Pinpoint the cell where the given text exists, returning its [X, Y] midpoint coordinate. 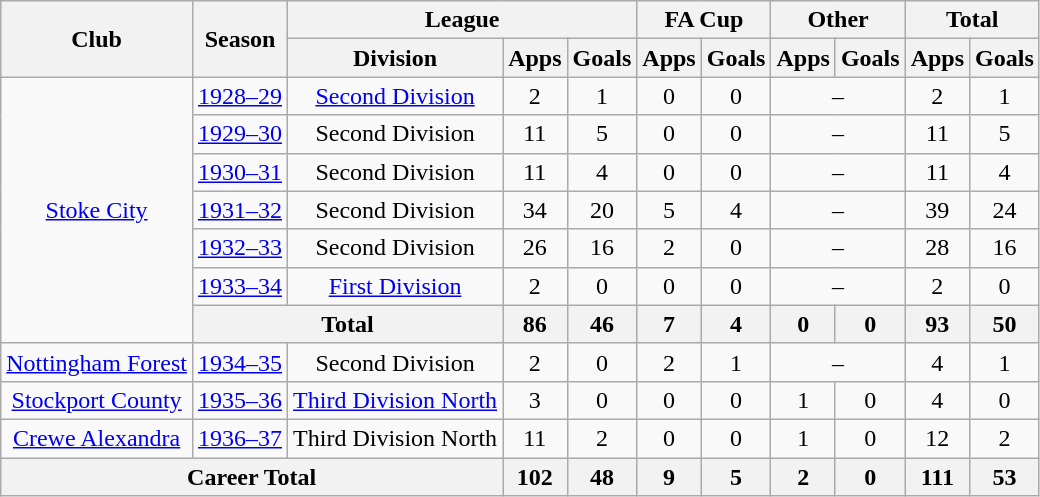
86 [535, 324]
20 [602, 210]
1933–34 [240, 286]
Club [97, 39]
50 [1005, 324]
39 [937, 210]
3 [535, 400]
53 [1005, 477]
1932–33 [240, 248]
9 [669, 477]
1930–31 [240, 172]
26 [535, 248]
1935–36 [240, 400]
1929–30 [240, 134]
First Division [396, 286]
Stoke City [97, 210]
34 [535, 210]
1936–37 [240, 438]
93 [937, 324]
102 [535, 477]
24 [1005, 210]
Crewe Alexandra [97, 438]
46 [602, 324]
7 [669, 324]
Other [838, 20]
111 [937, 477]
Division [396, 58]
1934–35 [240, 362]
28 [937, 248]
1931–32 [240, 210]
League [462, 20]
12 [937, 438]
Nottingham Forest [97, 362]
FA Cup [704, 20]
Career Total [252, 477]
1928–29 [240, 96]
Season [240, 39]
48 [602, 477]
Stockport County [97, 400]
